Search for the cell housing the specified text and yield its (X, Y) center coordinate. 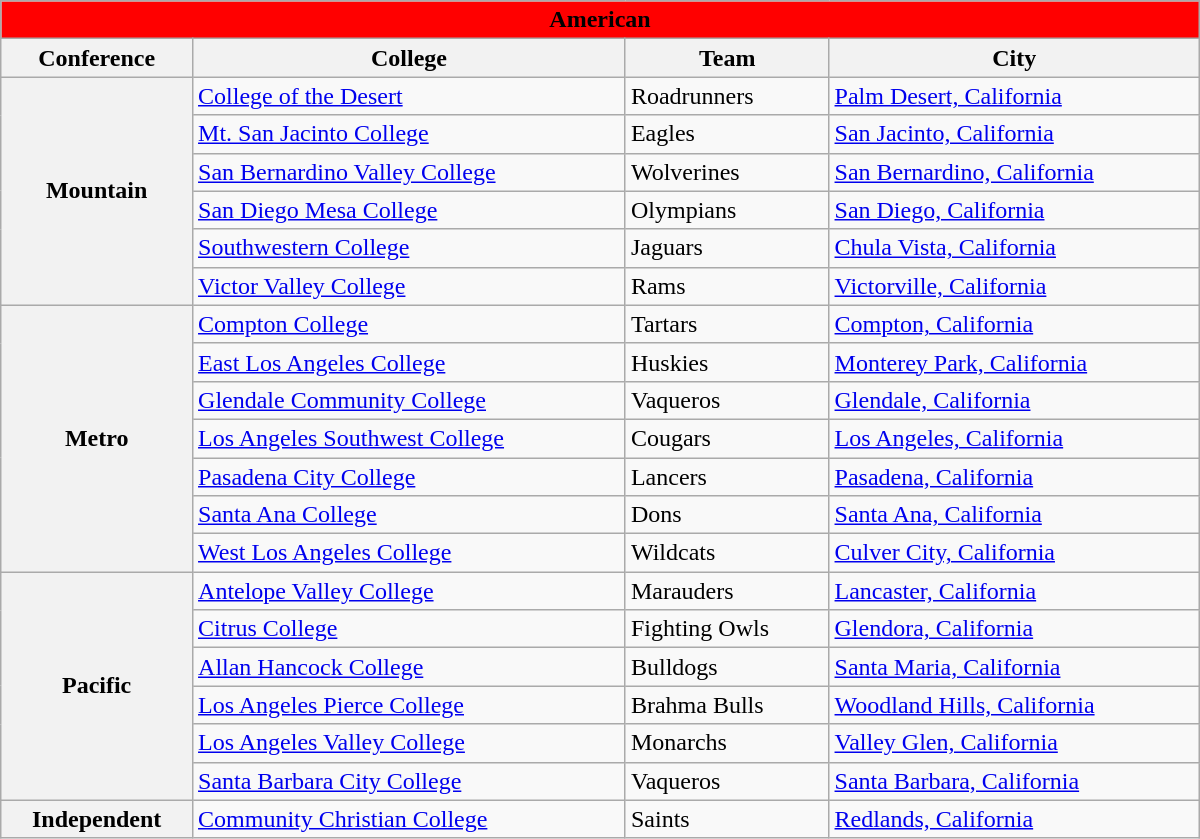
Community Christian College (410, 819)
Glendale Community College (410, 400)
Marauders (727, 591)
Los Angeles, California (1014, 438)
Allan Hancock College (410, 667)
Los Angeles Southwest College (410, 438)
San Bernardino, California (1014, 172)
Glendora, California (1014, 629)
Santa Ana College (410, 515)
Wolverines (727, 172)
San Diego, California (1014, 210)
Jaguars (727, 248)
Roadrunners (727, 96)
Los Angeles Pierce College (410, 705)
Santa Barbara City College (410, 781)
Santa Barbara, California (1014, 781)
Olympians (727, 210)
Southwestern College (410, 248)
Lancaster, California (1014, 591)
College of the Desert (410, 96)
Dons (727, 515)
Wildcats (727, 553)
Monarchs (727, 743)
Woodland Hills, California (1014, 705)
West Los Angeles College (410, 553)
Victor Valley College (410, 286)
Monterey Park, California (1014, 362)
Tartars (727, 324)
Team (727, 58)
City (1014, 58)
Lancers (727, 477)
Eagles (727, 134)
San Diego Mesa College (410, 210)
College (410, 58)
Victorville, California (1014, 286)
Los Angeles Valley College (410, 743)
Santa Ana, California (1014, 515)
Citrus College (410, 629)
Mt. San Jacinto College (410, 134)
Chula Vista, California (1014, 248)
American (600, 20)
Antelope Valley College (410, 591)
Redlands, California (1014, 819)
Conference (97, 58)
Pasadena, California (1014, 477)
Huskies (727, 362)
Glendale, California (1014, 400)
Saints (727, 819)
Compton College (410, 324)
San Jacinto, California (1014, 134)
Rams (727, 286)
Santa Maria, California (1014, 667)
East Los Angeles College (410, 362)
Mountain (97, 191)
Independent (97, 819)
Palm Desert, California (1014, 96)
Metro (97, 438)
Fighting Owls (727, 629)
Pacific (97, 686)
Culver City, California (1014, 553)
Compton, California (1014, 324)
Pasadena City College (410, 477)
Bulldogs (727, 667)
Valley Glen, California (1014, 743)
Brahma Bulls (727, 705)
Cougars (727, 438)
San Bernardino Valley College (410, 172)
